Identify which cell holds the provided text, then report its (X, Y) central coordinate. 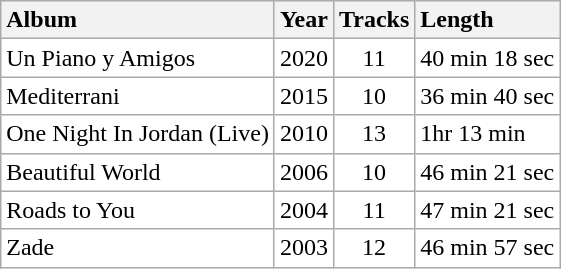
2003 (304, 248)
One Night In Jordan (Live) (138, 134)
2010 (304, 134)
Album (138, 20)
Zade (138, 248)
Length (488, 20)
2006 (304, 172)
Tracks (374, 20)
2015 (304, 96)
1hr 13 min (488, 134)
46 min 21 sec (488, 172)
Beautiful World (138, 172)
13 (374, 134)
12 (374, 248)
Year (304, 20)
2020 (304, 58)
47 min 21 sec (488, 210)
Mediterrani (138, 96)
Roads to You (138, 210)
Un Piano y Amigos (138, 58)
2004 (304, 210)
36 min 40 sec (488, 96)
46 min 57 sec (488, 248)
40 min 18 sec (488, 58)
